Extract the (X, Y) coordinate from the center of the cell holding the provided text.  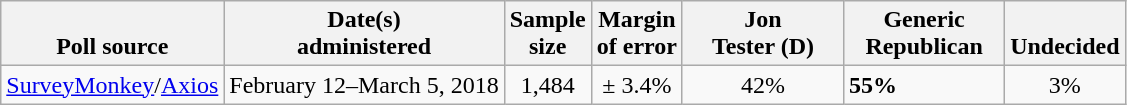
1,484 (548, 85)
GenericRepublican (924, 34)
JonTester (D) (762, 34)
Marginof error (636, 34)
Samplesize (548, 34)
Undecided (1065, 34)
February 12–March 5, 2018 (364, 85)
55% (924, 85)
3% (1065, 85)
SurveyMonkey/Axios (112, 85)
± 3.4% (636, 85)
42% (762, 85)
Date(s)administered (364, 34)
Poll source (112, 34)
